Scan for the cell matching the given text and deliver its (X, Y) coordinate at center. 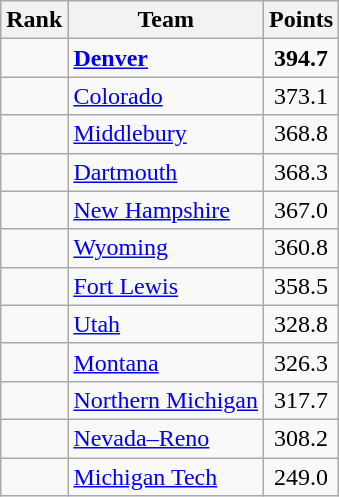
Michigan Tech (166, 477)
317.7 (302, 400)
373.1 (302, 96)
Wyoming (166, 248)
308.2 (302, 438)
Denver (166, 58)
328.8 (302, 324)
360.8 (302, 248)
Northern Michigan (166, 400)
Utah (166, 324)
Colorado (166, 96)
Team (166, 20)
394.7 (302, 58)
249.0 (302, 477)
367.0 (302, 210)
368.3 (302, 172)
Fort Lewis (166, 286)
Dartmouth (166, 172)
Montana (166, 362)
368.8 (302, 134)
New Hampshire (166, 210)
Middlebury (166, 134)
Nevada–Reno (166, 438)
358.5 (302, 286)
Points (302, 20)
326.3 (302, 362)
Rank (34, 20)
